Determine the [x, y] coordinate at the center of the cell enclosing the given text.  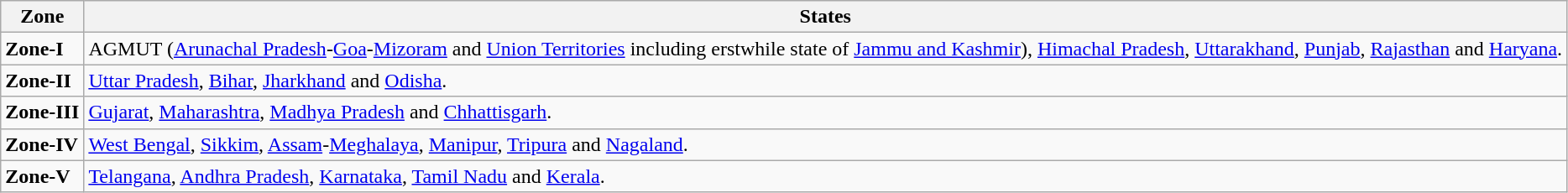
Zone-IV [42, 144]
Zone-I [42, 49]
Telangana, Andhra Pradesh, Karnataka, Tamil Nadu and Kerala. [826, 176]
States [826, 17]
West Bengal, Sikkim, Assam-Meghalaya, Manipur, Tripura and Nagaland. [826, 144]
Zone [42, 17]
Zone-II [42, 81]
Gujarat, Maharashtra, Madhya Pradesh and Chhattisgarh. [826, 112]
Uttar Pradesh, Bihar, Jharkhand and Odisha. [826, 81]
Zone-V [42, 176]
Zone-III [42, 112]
